Output the (X, Y) coordinate of the center of the cell containing the given text.  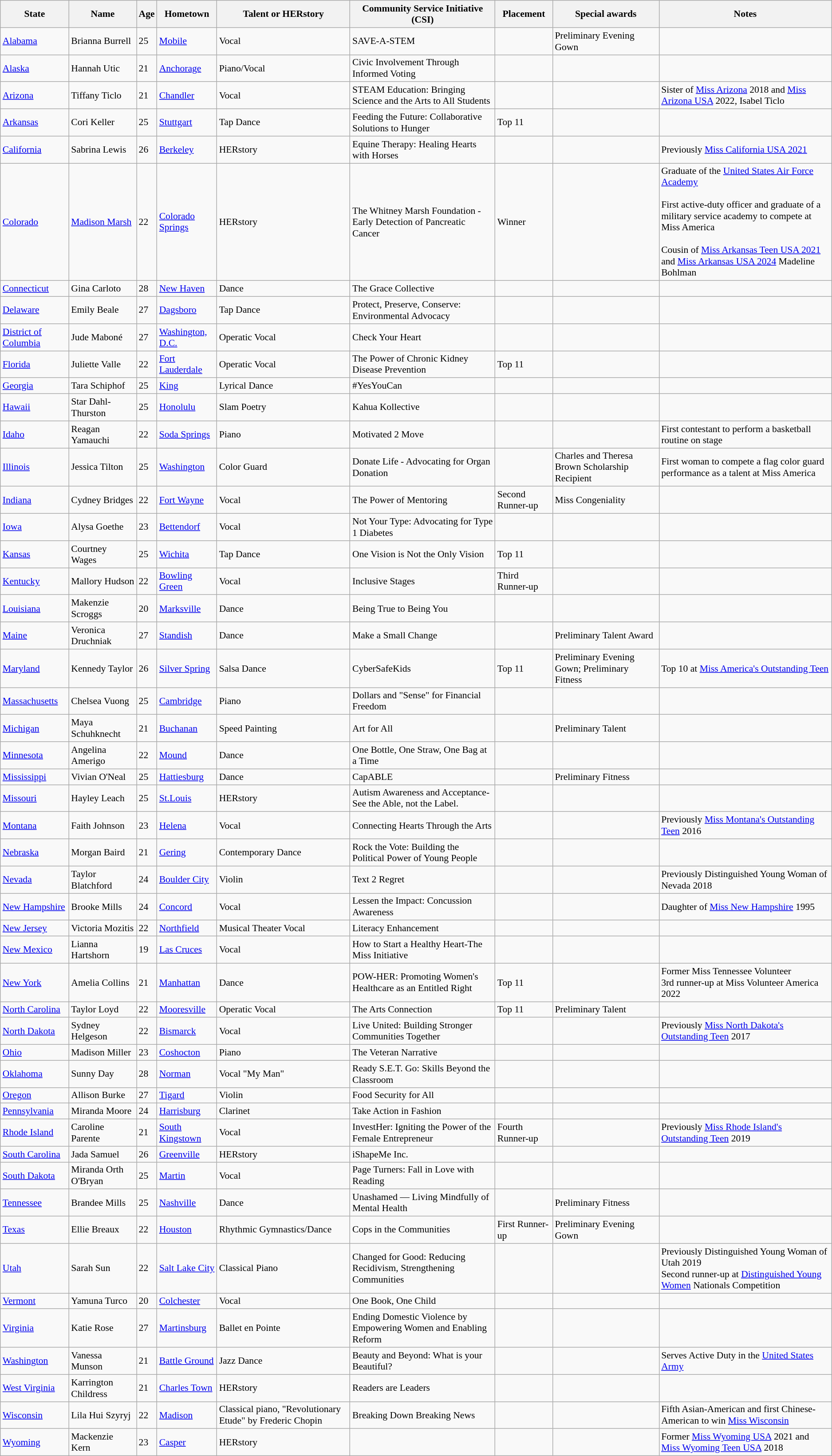
Slam Poetry (284, 407)
Winner (524, 222)
Victoria Mozitis (103, 929)
Alysa Goethe (103, 527)
Mobile (187, 41)
North Carolina (35, 1010)
Ready S.E.T. Go: Skills Beyond the Classroom (422, 1074)
Lyrical Dance (284, 386)
South Kingstown (187, 1133)
Preliminary Talent Award (606, 635)
Arizona (35, 96)
Courtney Wages (103, 555)
Kennedy Taylor (103, 668)
Placement (524, 14)
The Arts Connection (422, 1010)
#YesYouCan (422, 386)
Salsa Dance (284, 668)
Mound (187, 755)
Contemporary Dance (284, 853)
19 (147, 949)
Tiffany Ticlo (103, 96)
Cori Keller (103, 122)
Mallory Hudson (103, 581)
South Dakota (35, 1176)
Take Action in Fashion (422, 1111)
Cops in the Communities (422, 1230)
Breaking Down Breaking News (422, 1415)
Text 2 Regret (422, 879)
Top 10 at Miss America's Outstanding Teen (745, 668)
Harrisburg (187, 1111)
CapABLE (422, 777)
Maine (35, 635)
Mississippi (35, 777)
Previously Miss North Dakota's Outstanding Teen 2017 (745, 1031)
First Runner-up (524, 1230)
Madison Miller (103, 1053)
Miranda Orth O'Bryan (103, 1176)
Community Service Initiative (CSI) (422, 14)
Standish (187, 635)
Bismarck (187, 1031)
Morgan Baird (103, 853)
Michigan (35, 728)
New Hampshire (35, 907)
InvestHer: Igniting the Power of the Female Entrepreneur (422, 1133)
Iowa (35, 527)
Casper (187, 1443)
Sunny Day (103, 1074)
Lessen the Impact: Concussion Awareness (422, 907)
Delaware (35, 311)
Colorado (35, 222)
Alabama (35, 41)
Helena (187, 825)
Silver Spring (187, 668)
Kansas (35, 555)
Marksville (187, 609)
Kahua Kollective (422, 407)
Protect, Preserve, Conserve: Environmental Advocacy (422, 311)
Previously Miss California USA 2021 (745, 150)
Being True to Being You (422, 609)
Minnesota (35, 755)
Maryland (35, 668)
Illinois (35, 468)
Hayley Leach (103, 799)
Motivated 2 Move (422, 435)
Fourth Runner-up (524, 1133)
Miranda Moore (103, 1111)
The Grace Collective (422, 289)
iShapeMe Inc. (422, 1154)
Hannah Utic (103, 68)
Madison (187, 1415)
Age (147, 14)
Rhythmic Gymnastics/Dance (284, 1230)
How to Start a Healthy Heart-The Miss Initiative (422, 949)
Unashamed — Living Mindfully of Mental Health (422, 1203)
Talent or HERstory (284, 14)
Texas (35, 1230)
Brooke Mills (103, 907)
State (35, 14)
Oregon (35, 1095)
Previously Miss Rhode Island's Outstanding Teen 2019 (745, 1133)
Jessica Tilton (103, 468)
Vivian O'Neal (103, 777)
Connecticut (35, 289)
Angelina Amerigo (103, 755)
One Bottle, One Straw, One Bag at a Time (422, 755)
Taylor Blatchford (103, 879)
New Haven (187, 289)
Houston (187, 1230)
CyberSafeKids (422, 668)
Star Dahl-Thurston (103, 407)
Fort Lauderdale (187, 365)
One Vision is Not the Only Vision (422, 555)
Hometown (187, 14)
Notes (745, 14)
Soda Springs (187, 435)
West Virginia (35, 1388)
Fifth Asian-American and first Chinese-American to win Miss Wisconsin (745, 1415)
Sarah Sun (103, 1268)
Nebraska (35, 853)
Louisiana (35, 609)
New Mexico (35, 949)
Amelia Collins (103, 982)
POW-HER: Promoting Women's Healthcare as an Entitled Right (422, 982)
First woman to compete a flag color guard performance as a talent at Miss America (745, 468)
Manhattan (187, 982)
Chandler (187, 96)
Sydney Helgeson (103, 1031)
St.Louis (187, 799)
Coshocton (187, 1053)
Beauty and Beyond: What is your Beautiful? (422, 1361)
California (35, 150)
Martin (187, 1176)
Faith Johnson (103, 825)
Special awards (606, 14)
North Dakota (35, 1031)
Nevada (35, 879)
Pennsylvania (35, 1111)
Berkeley (187, 150)
Tigard (187, 1095)
Wichita (187, 555)
Preliminary Evening Gown; Preliminary Fitness (606, 668)
Florida (35, 365)
Indiana (35, 500)
Vocal "My Man" (284, 1074)
Classical piano, "Revolutionary Etude" by Frederic Chopin (284, 1415)
The Veteran Narrative (422, 1053)
Civic Involvement Through Informed Voting (422, 68)
Miss Congeniality (606, 500)
Arkansas (35, 122)
District of Columbia (35, 337)
Ballet en Pointe (284, 1328)
Honolulu (187, 407)
STEAM Education: Bringing Science and the Arts to All Students (422, 96)
Anchorage (187, 68)
Cydney Bridges (103, 500)
Makenzie Scroggs (103, 609)
Musical Theater Vocal (284, 929)
Previously Distinguished Young Woman of Utah 2019Second runner-up at Distinguished Young Women Nationals Competition (745, 1268)
Mooresville (187, 1010)
Stuttgart (187, 122)
Jada Samuel (103, 1154)
Sabrina Lewis (103, 150)
Color Guard (284, 468)
Yamuna Turco (103, 1301)
Alaska (35, 68)
Ending Domestic Violence by Empowering Women and Enabling Reform (422, 1328)
Cambridge (187, 701)
Madison Marsh (103, 222)
Former Miss Wyoming USA 2021 and Miss Wyoming Teen USA 2018 (745, 1443)
One Book, One Child (422, 1301)
Equine Therapy: Healing Hearts with Horses (422, 150)
Speed Painting (284, 728)
Buchanan (187, 728)
Charles and Theresa Brown Scholarship Recipient (606, 468)
Juliette Valle (103, 365)
Food Security for All (422, 1095)
Northfield (187, 929)
Chelsea Vuong (103, 701)
Washington, D.C. (187, 337)
King (187, 386)
Nashville (187, 1203)
Caroline Parente (103, 1133)
Readers are Leaders (422, 1388)
Greenville (187, 1154)
Las Cruces (187, 949)
Jude Maboné (103, 337)
Previously Miss Montana's Outstanding Teen 2016 (745, 825)
Previously Distinguished Young Woman of Nevada 2018 (745, 879)
Lila Hui Szyryj (103, 1415)
Bettendorf (187, 527)
New York (35, 982)
Katie Rose (103, 1328)
Maya Schuhknecht (103, 728)
Donate Life - Advocating for Organ Donation (422, 468)
Connecting Hearts Through the Arts (422, 825)
Wyoming (35, 1443)
Lianna Hartshorn (103, 949)
Norman (187, 1074)
Feeding the Future: Collaborative Solutions to Hunger (422, 122)
Brandee Mills (103, 1203)
Karrington Childress (103, 1388)
Colchester (187, 1301)
Wisconsin (35, 1415)
Name (103, 14)
Changed for Good: Reducing Recidivism, Strengthening Communities (422, 1268)
Utah (35, 1268)
The Power of Chronic Kidney Disease Prevention (422, 365)
The Power of Mentoring (422, 500)
Georgia (35, 386)
The Whitney Marsh Foundation - Early Detection of Pancreatic Cancer (422, 222)
Concord (187, 907)
SAVE-A-STEM (422, 41)
Rock the Vote: Building the Political Power of Young People (422, 853)
Inclusive Stages (422, 581)
Vanessa Munson (103, 1361)
Gina Carloto (103, 289)
Sister of Miss Arizona 2018 and Miss Arizona USA 2022, Isabel Ticlo (745, 96)
Gering (187, 853)
Serves Active Duty in the United States Army (745, 1361)
Dollars and "Sense" for Financial Freedom (422, 701)
Massachusetts (35, 701)
Art for All (422, 728)
Charles Town (187, 1388)
Live United: Building Stronger Communities Together (422, 1031)
Piano/Vocal (284, 68)
Ohio (35, 1053)
Clarinet (284, 1111)
Boulder City (187, 879)
Jazz Dance (284, 1361)
Literacy Enhancement (422, 929)
Montana (35, 825)
Virginia (35, 1328)
Allison Burke (103, 1095)
Hawaii (35, 407)
Check Your Heart (422, 337)
Tara Schiphof (103, 386)
Oklahoma (35, 1074)
Autism Awareness and Acceptance-See the Able, not the Label. (422, 799)
Fort Wayne (187, 500)
Reagan Yamauchi (103, 435)
Dagsboro (187, 311)
Tennessee (35, 1203)
Vermont (35, 1301)
Third Runner-up (524, 581)
Idaho (35, 435)
Missouri (35, 799)
Emily Beale (103, 311)
Colorado Springs (187, 222)
Veronica Druchniak (103, 635)
Bowling Green (187, 581)
Ellie Breaux (103, 1230)
Hattiesburg (187, 777)
Former Miss Tennessee Volunteer3rd runner-up at Miss Volunteer America 2022 (745, 982)
Mackenzie Kern (103, 1443)
Not Your Type: Advocating for Type 1 Diabetes (422, 527)
Second Runner-up (524, 500)
New Jersey (35, 929)
Martinsburg (187, 1328)
Classical Piano (284, 1268)
Battle Ground (187, 1361)
Kentucky (35, 581)
Rhode Island (35, 1133)
South Carolina (35, 1154)
First contestant to perform a basketball routine on stage (745, 435)
Daughter of Miss New Hampshire 1995 (745, 907)
Salt Lake City (187, 1268)
Make a Small Change (422, 635)
Brianna Burrell (103, 41)
Page Turners: Fall in Love with Reading (422, 1176)
Taylor Loyd (103, 1010)
